Locate the cell with the specified text and output its (X, Y) center coordinate. 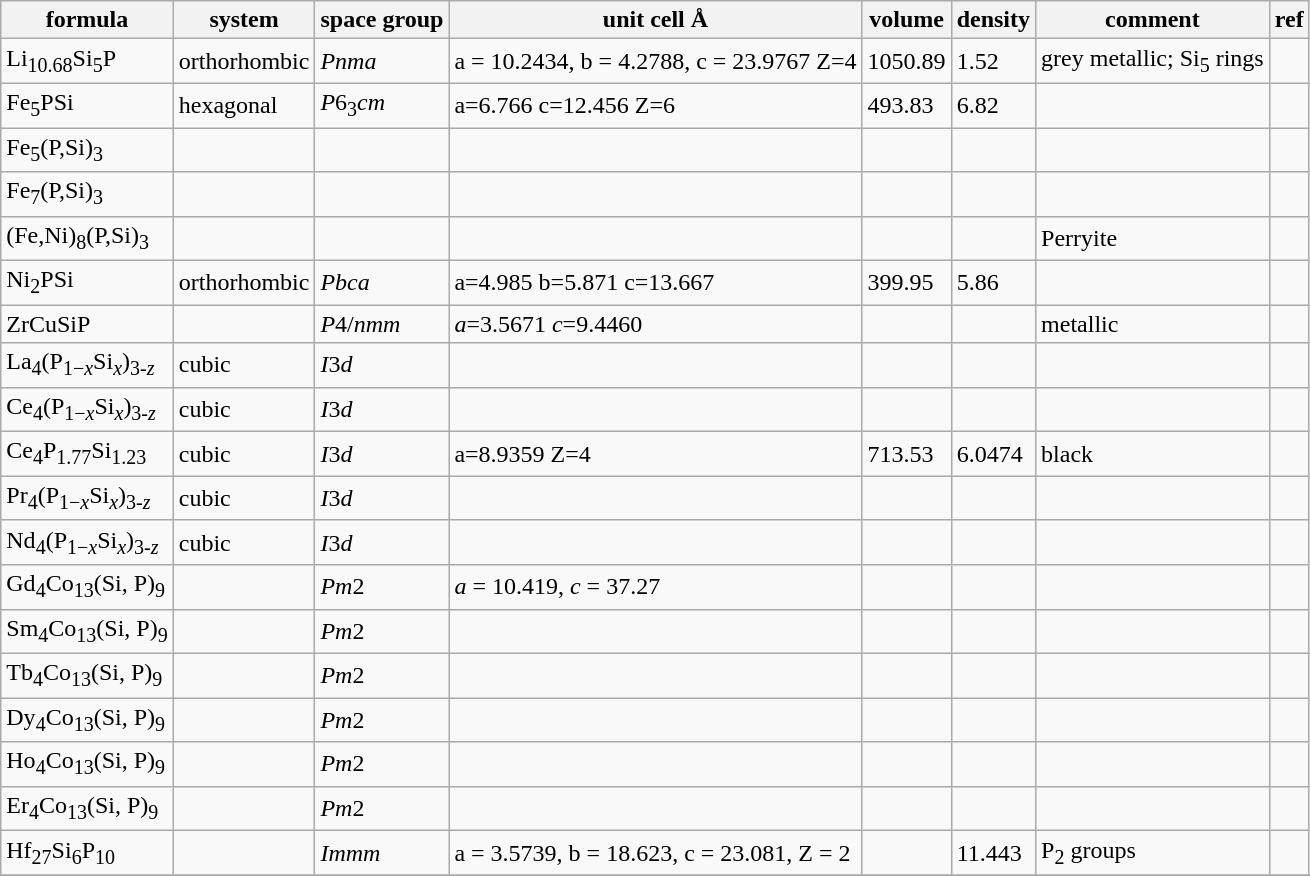
Tb4Co13(Si, P)9 (87, 675)
Ce4(P1−xSix)3-z (87, 409)
space group (382, 20)
comment (1153, 20)
493.83 (906, 105)
Ni2PSi (87, 283)
density (993, 20)
a = 10.2434, b = 4.2788, c = 23.9767 Z=4 (656, 61)
Nd4(P1−xSix)3-z (87, 542)
(Fe,Ni)8(P,Si)3 (87, 238)
Ce4P1.77Si1.23 (87, 454)
Ho4Co13(Si, P)9 (87, 764)
black (1153, 454)
Sm4Co13(Si, P)9 (87, 631)
Hf27Si6P10 (87, 853)
P2 groups (1153, 853)
La4(P1−xSix)3-z (87, 365)
Perryite (1153, 238)
a=3.5671 c=9.4460 (656, 324)
hexagonal (244, 105)
P4/nmm (382, 324)
1050.89 (906, 61)
a=4.985 b=5.871 c=13.667 (656, 283)
11.443 (993, 853)
formula (87, 20)
Pbca (382, 283)
metallic (1153, 324)
a = 10.419, c = 37.27 (656, 587)
Gd4Co13(Si, P)9 (87, 587)
399.95 (906, 283)
Immm (382, 853)
Pnma (382, 61)
Fe5(P,Si)3 (87, 150)
ZrCuSiP (87, 324)
a=8.9359 Z=4 (656, 454)
6.0474 (993, 454)
Li10.68Si5P (87, 61)
grey metallic; Si5 rings (1153, 61)
1.52 (993, 61)
Fe7(P,Si)3 (87, 194)
Pr4(P1−xSix)3-z (87, 498)
Dy4Co13(Si, P)9 (87, 720)
Er4Co13(Si, P)9 (87, 808)
a=6.766 c=12.456 Z=6 (656, 105)
volume (906, 20)
a = 3.5739, b = 18.623, c = 23.081, Z = 2 (656, 853)
6.82 (993, 105)
unit cell Å (656, 20)
713.53 (906, 454)
system (244, 20)
P63cm (382, 105)
ref (1289, 20)
5.86 (993, 283)
Fe5PSi (87, 105)
